For the text-containing cell, return its midpoint in [X, Y] coordinate format. 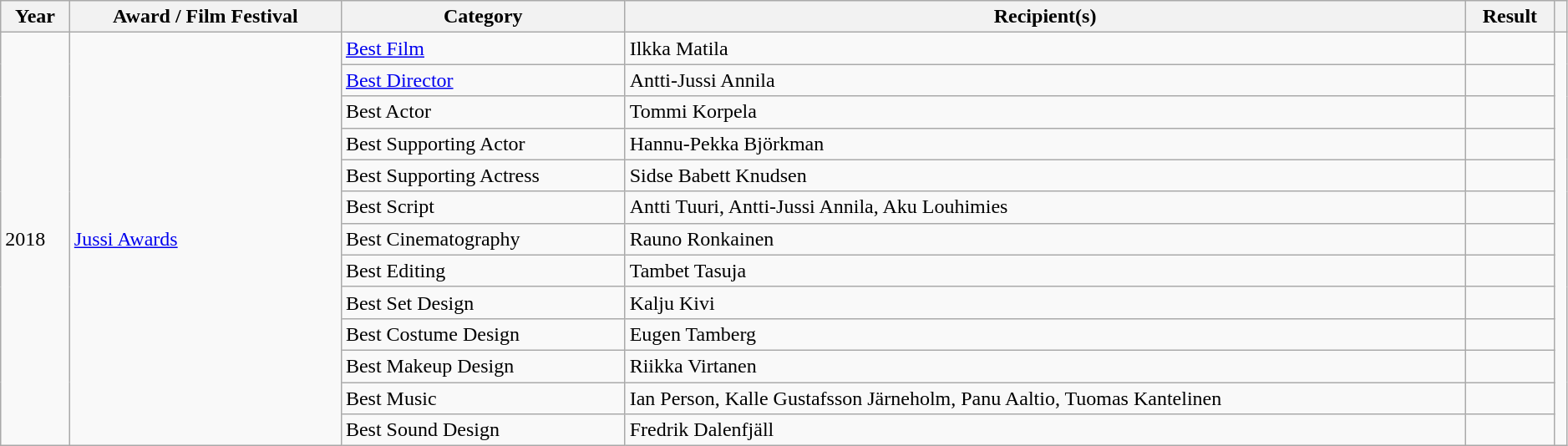
Best Set Design [483, 302]
Fredrik Dalenfjäll [1045, 430]
Kalju Kivi [1045, 302]
Best Costume Design [483, 334]
Tommi Korpela [1045, 112]
Riikka Virtanen [1045, 366]
Best Cinematography [483, 239]
Year [35, 17]
Sidse Babett Knudsen [1045, 175]
Rauno Ronkainen [1045, 239]
Best Makeup Design [483, 366]
Best Director [483, 80]
Best Music [483, 398]
2018 [35, 239]
Ian Person, Kalle Gustafsson Järneholm, Panu Aaltio, Tuomas Kantelinen [1045, 398]
Recipient(s) [1045, 17]
Best Script [483, 207]
Tambet Tasuja [1045, 271]
Ilkka Matila [1045, 48]
Best Film [483, 48]
Category [483, 17]
Result [1510, 17]
Eugen Tamberg [1045, 334]
Best Editing [483, 271]
Best Sound Design [483, 430]
Antti-Jussi Annila [1045, 80]
Hannu-Pekka Björkman [1045, 144]
Award / Film Festival [206, 17]
Antti Tuuri, Antti-Jussi Annila, Aku Louhimies [1045, 207]
Jussi Awards [206, 239]
Best Supporting Actor [483, 144]
Best Supporting Actress [483, 175]
Best Actor [483, 112]
